From the cell containing the given text, extract its center point as (X, Y) coordinate. 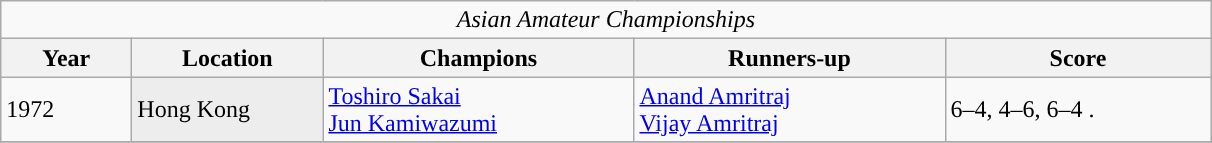
6–4, 4–6, 6–4 . (1078, 110)
1972 (66, 110)
Score (1078, 58)
Champions (478, 58)
Anand Amritraj Vijay Amritraj (790, 110)
Year (66, 58)
Location (228, 58)
Asian Amateur Championships (606, 20)
Toshiro Sakai Jun Kamiwazumi (478, 110)
Hong Kong (228, 110)
Runners-up (790, 58)
